Find where the given text appears and provide that cell's center as (X, Y) coordinate. 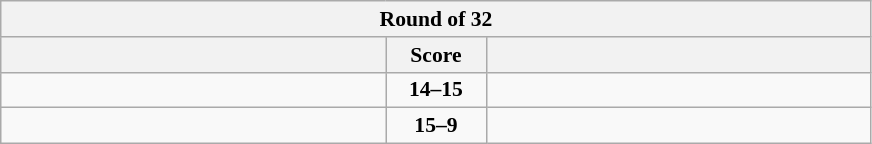
Score (436, 55)
15–9 (436, 126)
Round of 32 (436, 19)
14–15 (436, 90)
